Capture the cell that displays the provided text and extract its [X, Y] central coordinate. 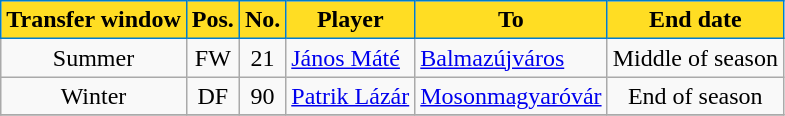
FW [212, 58]
End of season [695, 96]
Transfer window [94, 20]
Mosonmagyaróvár [511, 96]
Player [350, 20]
Middle of season [695, 58]
DF [212, 96]
21 [262, 58]
90 [262, 96]
To [511, 20]
Patrik Lázár [350, 96]
Balmazújváros [511, 58]
Winter [94, 96]
No. [262, 20]
Pos. [212, 20]
Summer [94, 58]
End date [695, 20]
János Máté [350, 58]
